Find where the given text appears and provide that cell's center as (x, y) coordinate. 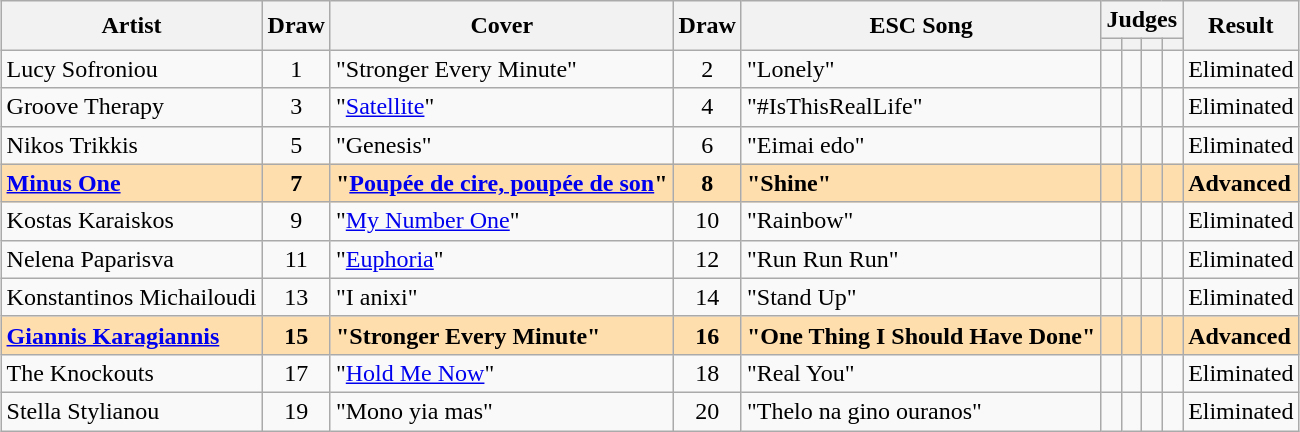
ESC Song (920, 26)
12 (707, 259)
17 (296, 373)
"Thelo na gino ouranos" (920, 411)
14 (707, 297)
"Satellite" (502, 107)
Stella Stylianou (132, 411)
"Real You" (920, 373)
"I anixi" (502, 297)
1 (296, 69)
"Mono yia mas" (502, 411)
13 (296, 297)
"Lonely" (920, 69)
"Eimai edo" (920, 145)
Nelena Paparisva (132, 259)
Giannis Karagiannis (132, 335)
7 (296, 183)
"My Number One" (502, 221)
"Hold Me Now" (502, 373)
Groove Therapy (132, 107)
The Knockouts (132, 373)
11 (296, 259)
Result (1241, 26)
20 (707, 411)
Nikos Trikkis (132, 145)
Lucy Sofroniou (132, 69)
"#IsThisRealLife" (920, 107)
9 (296, 221)
"One Thing I Should Have Done" (920, 335)
"Genesis" (502, 145)
"Run Run Run" (920, 259)
Kostas Karaiskos (132, 221)
"Stand Up" (920, 297)
6 (707, 145)
Minus One (132, 183)
3 (296, 107)
4 (707, 107)
19 (296, 411)
"Poupée de cire, poupée de son" (502, 183)
Konstantinos Michailoudi (132, 297)
Artist (132, 26)
"Shine" (920, 183)
2 (707, 69)
5 (296, 145)
10 (707, 221)
"Rainbow" (920, 221)
15 (296, 335)
16 (707, 335)
Judges (1142, 20)
8 (707, 183)
18 (707, 373)
"Euphoria" (502, 259)
Cover (502, 26)
